For the text-containing cell, return its midpoint in (X, Y) coordinate format. 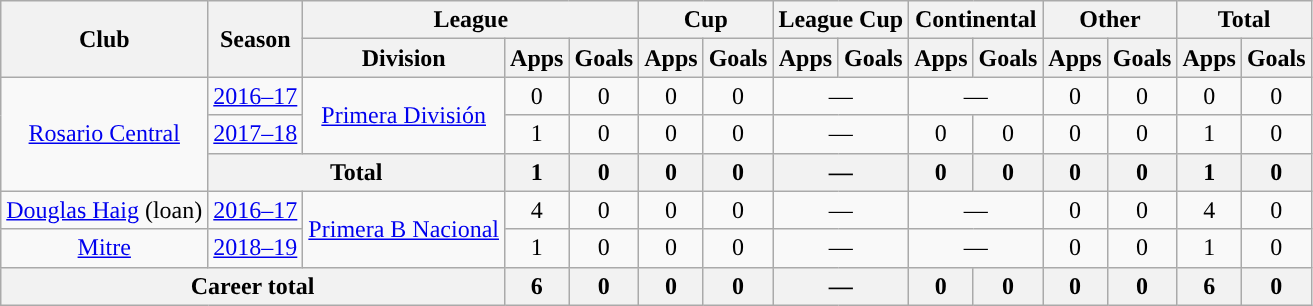
2018–19 (256, 248)
Season (256, 39)
2017–18 (256, 134)
League Cup (841, 20)
Mitre (104, 248)
Douglas Haig (loan) (104, 210)
Cup (706, 20)
Continental (976, 20)
League (471, 20)
Primera División (404, 115)
Career total (253, 286)
Primera B Nacional (404, 229)
Division (404, 58)
Rosario Central (104, 134)
Other (1110, 20)
Club (104, 39)
